Identify which cell holds the provided text, then report its [X, Y] central coordinate. 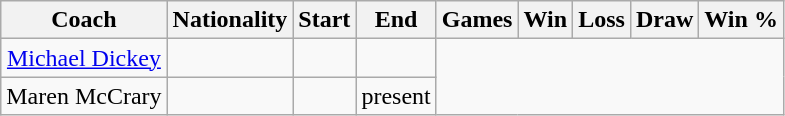
Win % [742, 20]
Nationality [230, 20]
Maren McCrary [84, 96]
End [396, 20]
Loss [602, 20]
Coach [84, 20]
Michael Dickey [84, 58]
Games [477, 20]
Win [546, 20]
Start [324, 20]
Draw [664, 20]
present [396, 96]
